Output the (X, Y) coordinate of the center of the cell containing the given text.  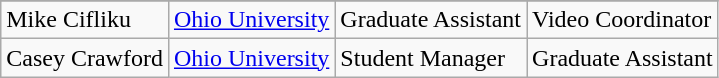
Mike Cifliku (85, 20)
Video Coordinator (623, 20)
Student Manager (431, 58)
Casey Crawford (85, 58)
